Search for the cell housing the specified text and yield its [x, y] center coordinate. 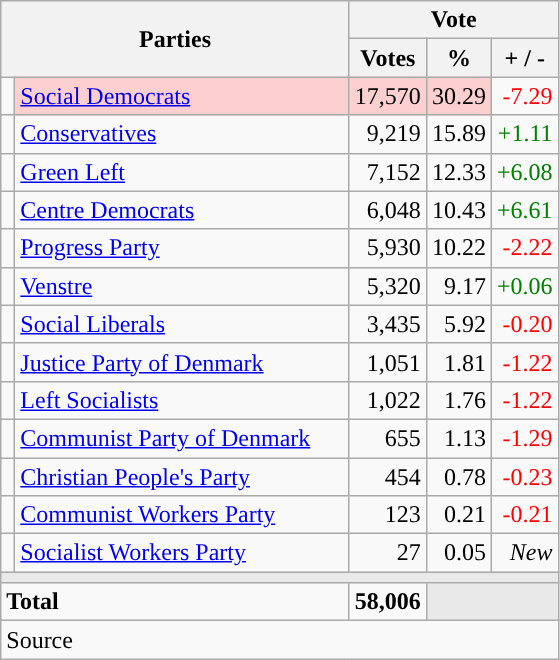
Votes [388, 58]
-0.23 [524, 477]
3,435 [388, 324]
Total [176, 602]
Justice Party of Denmark [182, 362]
Vote [454, 20]
Progress Party [182, 248]
123 [388, 515]
15.89 [458, 134]
10.22 [458, 248]
-0.20 [524, 324]
1,051 [388, 362]
58,006 [388, 602]
Conservatives [182, 134]
Parties [176, 39]
Green Left [182, 172]
454 [388, 477]
30.29 [458, 96]
0.05 [458, 553]
Centre Democrats [182, 210]
Socialist Workers Party [182, 553]
Communist Party of Denmark [182, 438]
0.21 [458, 515]
12.33 [458, 172]
-2.22 [524, 248]
+0.06 [524, 286]
+1.11 [524, 134]
1.81 [458, 362]
6,048 [388, 210]
655 [388, 438]
5.92 [458, 324]
% [458, 58]
9.17 [458, 286]
-7.29 [524, 96]
1.13 [458, 438]
17,570 [388, 96]
+ / - [524, 58]
27 [388, 553]
Social Democrats [182, 96]
1,022 [388, 400]
Venstre [182, 286]
Communist Workers Party [182, 515]
-0.21 [524, 515]
+6.08 [524, 172]
Source [280, 640]
9,219 [388, 134]
Left Socialists [182, 400]
7,152 [388, 172]
0.78 [458, 477]
-1.29 [524, 438]
1.76 [458, 400]
+6.61 [524, 210]
Social Liberals [182, 324]
Christian People's Party [182, 477]
New [524, 553]
5,930 [388, 248]
5,320 [388, 286]
10.43 [458, 210]
